Search for the cell housing the specified text and yield its (x, y) center coordinate. 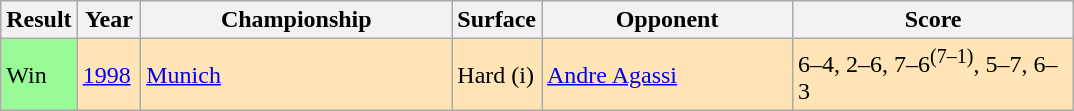
6–4, 2–6, 7–6(7–1), 5–7, 6–3 (934, 75)
Championship (296, 20)
1998 (109, 75)
Hard (i) (497, 75)
Munich (296, 75)
Score (934, 20)
Opponent (668, 20)
Andre Agassi (668, 75)
Win (39, 75)
Surface (497, 20)
Year (109, 20)
Result (39, 20)
